Output the [X, Y] coordinate of the center of the cell containing the given text.  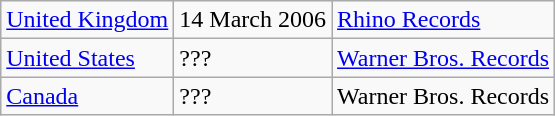
Rhino Records [444, 20]
Canada [88, 96]
United States [88, 58]
United Kingdom [88, 20]
14 March 2006 [253, 20]
